Output the [x, y] coordinate of the center of the cell containing the given text.  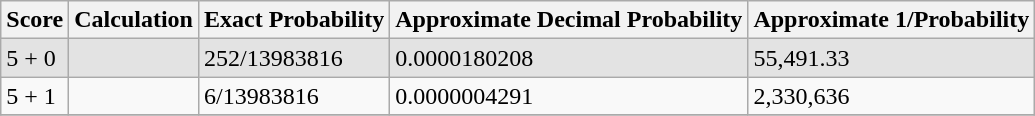
2,330,636 [892, 96]
6/13983816 [294, 96]
55,491.33 [892, 58]
5 + 1 [35, 96]
5 + 0 [35, 58]
Approximate 1/Probability [892, 20]
Score [35, 20]
Exact Probability [294, 20]
0.0000004291 [569, 96]
Calculation [134, 20]
Approximate Decimal Probability [569, 20]
252/13983816 [294, 58]
0.0000180208 [569, 58]
